Return the (X, Y) coordinate for the center point of the cell that contains the specified text.  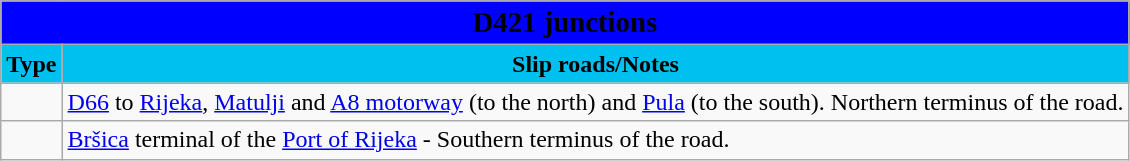
Bršica terminal of the Port of Rijeka - Southern terminus of the road. (596, 140)
D421 junctions (565, 23)
Slip roads/Notes (596, 64)
D66 to Rijeka, Matulji and A8 motorway (to the north) and Pula (to the south). Northern terminus of the road. (596, 102)
Type (32, 64)
